For the text-containing cell, return its midpoint in [x, y] coordinate format. 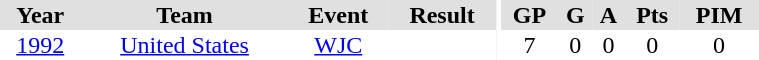
Result [442, 15]
A [608, 15]
PIM [720, 15]
Team [185, 15]
GP [530, 15]
Event [339, 15]
United States [185, 45]
Year [40, 15]
G [575, 15]
7 [530, 45]
1992 [40, 45]
Pts [652, 15]
WJC [339, 45]
